For the text-containing cell, return its midpoint in (x, y) coordinate format. 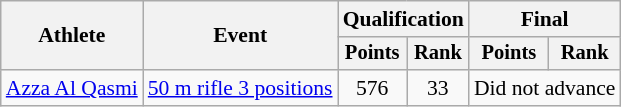
Athlete (72, 36)
Did not advance (545, 88)
Azza Al Qasmi (72, 88)
Qualification (404, 19)
576 (372, 88)
Event (240, 36)
33 (438, 88)
50 m rifle 3 positions (240, 88)
Final (545, 19)
